Return [X, Y] of the center of cell containing provided text 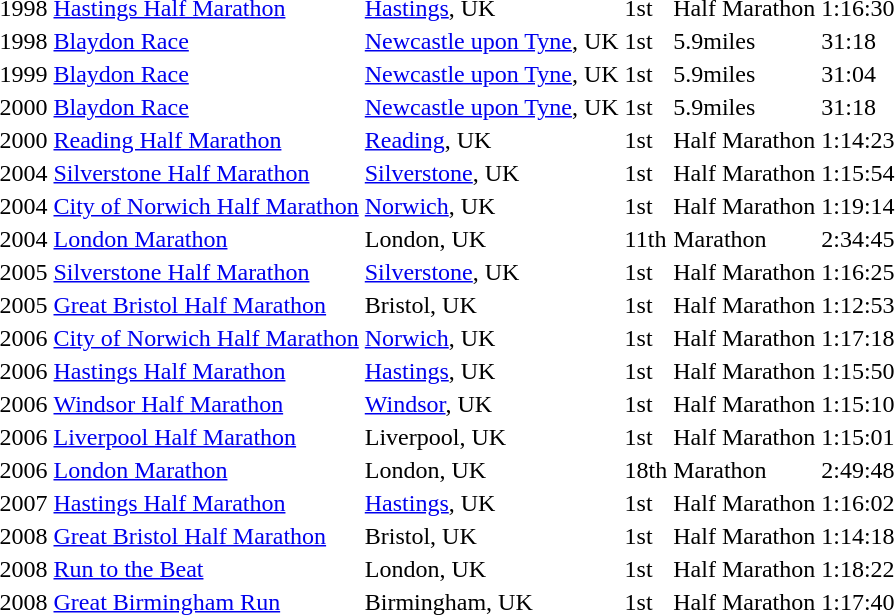
Windsor Half Marathon [206, 404]
Reading Half Marathon [206, 140]
Windsor, UK [492, 404]
Liverpool Half Marathon [206, 437]
Liverpool, UK [492, 437]
18th [646, 470]
11th [646, 239]
Reading, UK [492, 140]
Run to the Beat [206, 569]
